Locate the cell with the specified text and output its (X, Y) center coordinate. 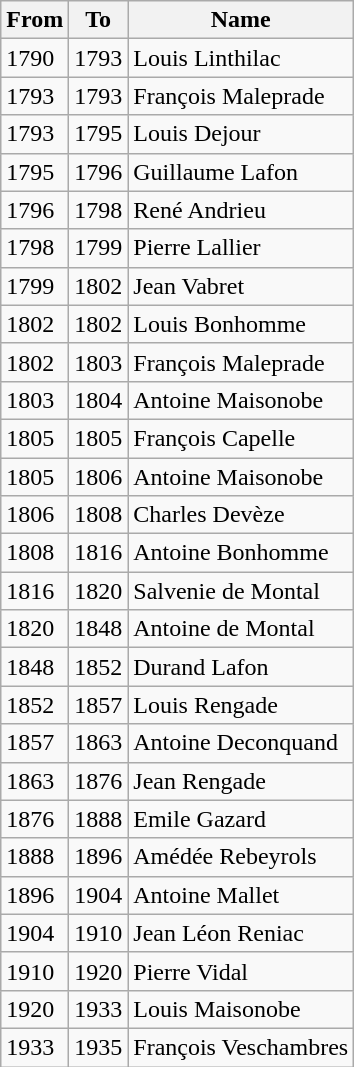
To (98, 20)
Durand Lafon (241, 667)
Jean Rengade (241, 781)
René Andrieu (241, 210)
Antoine Mallet (241, 895)
Jean Vabret (241, 286)
Louis Rengade (241, 705)
François Veschambres (241, 1047)
Jean Léon Reniac (241, 933)
Antoine Deconquand (241, 743)
Salvenie de Montal (241, 591)
Amédée Rebeyrols (241, 857)
Louis Maisonobe (241, 1009)
Louis Linthilac (241, 58)
Pierre Vidal (241, 971)
Emile Gazard (241, 819)
Antoine Bonhomme (241, 553)
1804 (98, 400)
From (35, 20)
Antoine de Montal (241, 629)
François Capelle (241, 438)
Louis Dejour (241, 134)
Name (241, 20)
Pierre Lallier (241, 248)
1790 (35, 58)
Louis Bonhomme (241, 324)
1935 (98, 1047)
Guillaume Lafon (241, 172)
Charles Devèze (241, 515)
